Output the (X, Y) coordinate of the center of the cell containing the given text.  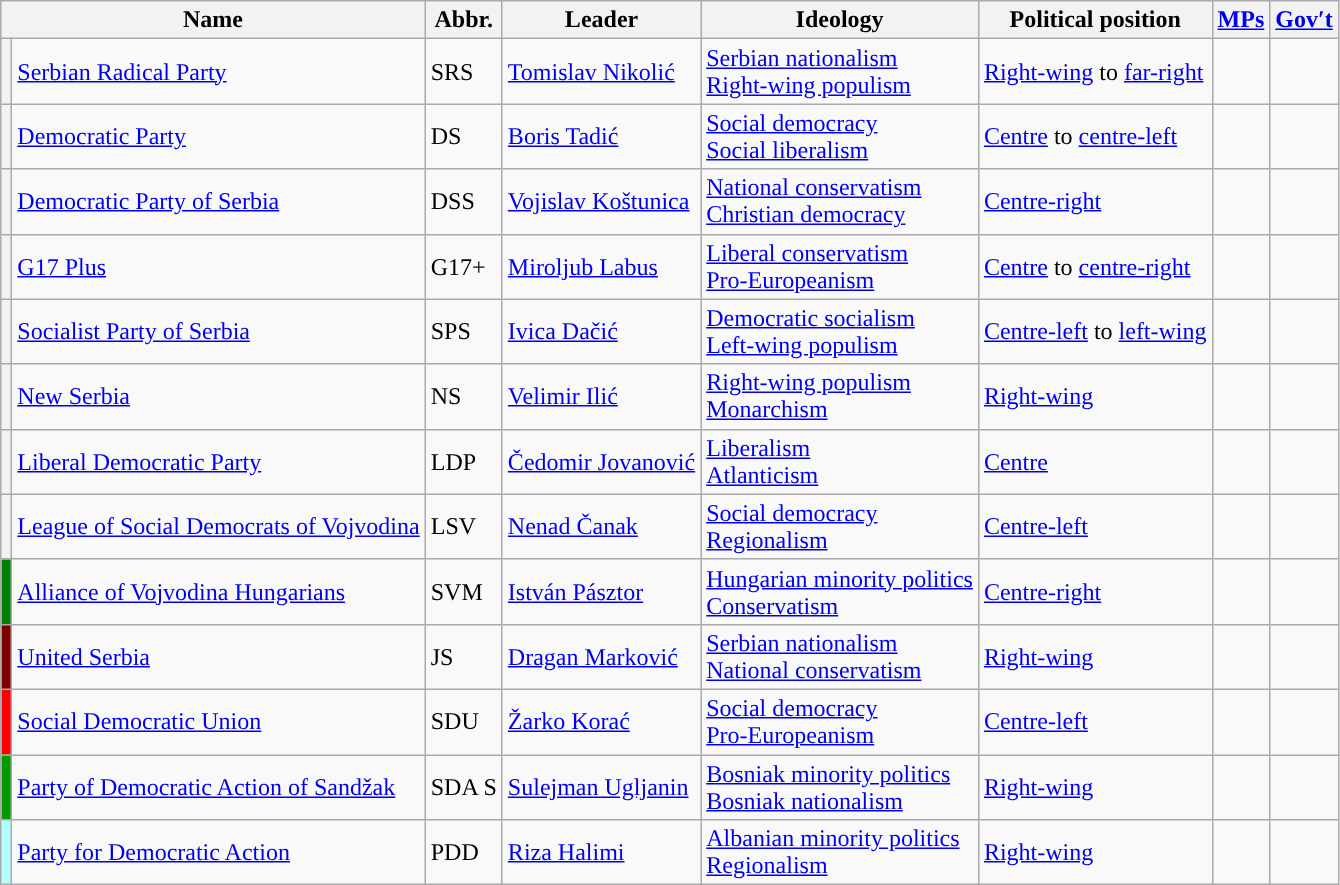
G17 Plus (218, 266)
Nenad Čanak (601, 526)
Riza Halimi (601, 852)
Vojislav Koštunica (601, 202)
Bosniak minority politicsBosniak nationalism (840, 786)
István Pásztor (601, 592)
Hungarian minority politicsConservatism (840, 592)
Leader (601, 20)
United Serbia (218, 656)
Centre to centre-right (1095, 266)
LSV (464, 526)
Žarko Korać (601, 722)
MPs (1241, 20)
Velimir Ilić (601, 396)
Social democracyPro-Europeanism (840, 722)
Centre-left to left-wing (1095, 332)
G17+ (464, 266)
League of Social Democrats of Vojvodina (218, 526)
Serbian Radical Party (218, 72)
Gov′t (1304, 20)
Social democracySocial liberalism (840, 136)
Boris Tadić (601, 136)
Alliance of Vojvodina Hungarians (218, 592)
Name (213, 20)
Party for Democratic Action (218, 852)
Political position (1095, 20)
Social Democratic Union (218, 722)
Serbian nationalismNational conservatism (840, 656)
Liberal conservatismPro-Europeanism (840, 266)
Dragan Marković (601, 656)
Centre (1095, 462)
PDD (464, 852)
Ivica Dačić (601, 332)
DS (464, 136)
Social democracyRegionalism (840, 526)
NS (464, 396)
Miroljub Labus (601, 266)
Serbian nationalismRight-wing populism (840, 72)
Right-wing to far-right (1095, 72)
SDA S (464, 786)
LDP (464, 462)
SDU (464, 722)
Abbr. (464, 20)
Čedomir Jovanović (601, 462)
Right-wing populismMonarchism (840, 396)
Socialist Party of Serbia (218, 332)
Tomislav Nikolić (601, 72)
JS (464, 656)
Liberal Democratic Party (218, 462)
Democratic Party of Serbia (218, 202)
SPS (464, 332)
National conservatismChristian democracy (840, 202)
New Serbia (218, 396)
SVM (464, 592)
Ideology (840, 20)
LiberalismAtlanticism (840, 462)
Party of Democratic Action of Sandžak (218, 786)
Sulejman Ugljanin (601, 786)
Albanian minority politicsRegionalism (840, 852)
DSS (464, 202)
Democratic Party (218, 136)
Democratic socialismLeft-wing populism (840, 332)
SRS (464, 72)
Centre to centre-left (1095, 136)
